Search for the cell housing the specified text and yield its (x, y) center coordinate. 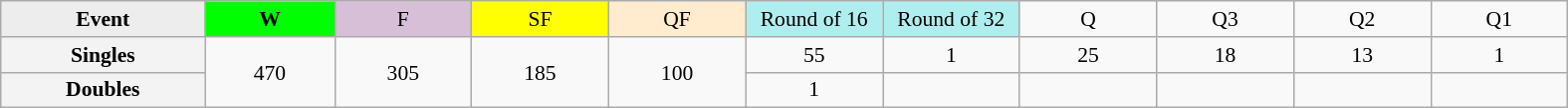
SF (541, 19)
18 (1226, 55)
F (403, 19)
Singles (104, 55)
305 (403, 72)
Event (104, 19)
Doubles (104, 90)
Q (1088, 19)
W (270, 19)
Q1 (1499, 19)
55 (814, 55)
100 (677, 72)
25 (1088, 55)
470 (270, 72)
Round of 32 (951, 19)
Q3 (1226, 19)
13 (1362, 55)
185 (541, 72)
Q2 (1362, 19)
QF (677, 19)
Round of 16 (814, 19)
